Locate the cell with the specified text and output its [X, Y] center coordinate. 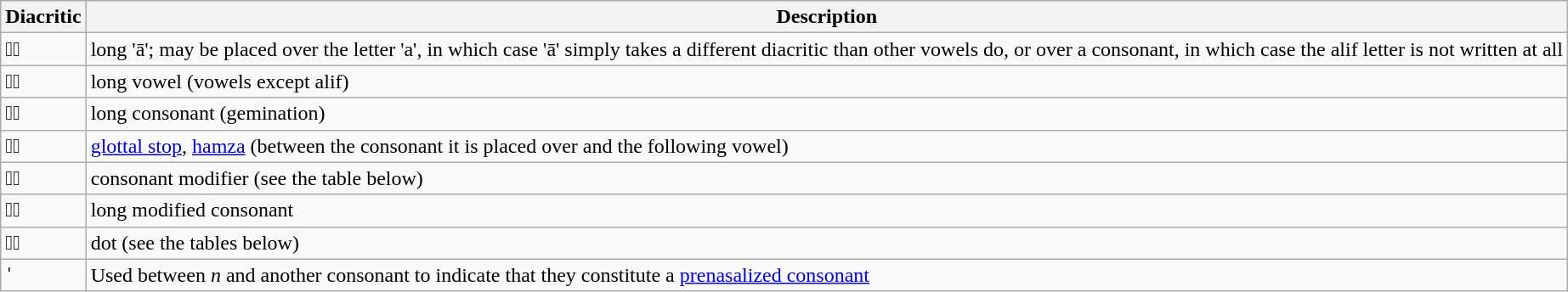
Diacritic [43, 17]
long vowel (vowels except alif) [826, 81]
long modified consonant [826, 211]
◌𞥇 [43, 146]
dot (see the tables below) [826, 243]
glottal stop, hamza (between the consonant it is placed over and the following vowel) [826, 146]
◌𞥊 [43, 243]
consonant modifier (see the table below) [826, 178]
◌𞥈 [43, 178]
◌𞥉 [43, 211]
Description [826, 17]
◌𞥄 [43, 49]
◌𞥅 [43, 81]
Used between n and another consonant to indicate that they constitute a prenasalized consonant [826, 275]
long consonant (gemination) [826, 114]
𞥋 [43, 275]
◌𞥆 [43, 114]
